Locate the cell with the specified text and output its [X, Y] center coordinate. 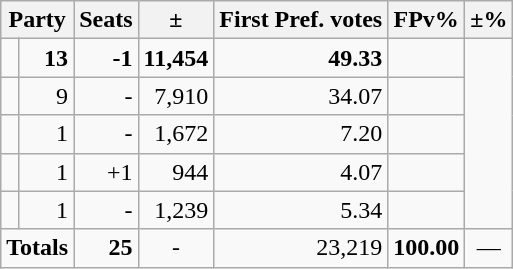
1,239 [176, 210]
Seats [106, 20]
1,672 [176, 134]
25 [106, 248]
23,219 [301, 248]
+1 [106, 172]
First Pref. votes [301, 20]
5.34 [301, 210]
13 [46, 58]
-1 [106, 58]
Party [38, 20]
100.00 [426, 248]
±% [489, 20]
49.33 [301, 58]
9 [46, 96]
944 [176, 172]
34.07 [301, 96]
Totals [38, 248]
FPv% [426, 20]
— [489, 248]
7,910 [176, 96]
11,454 [176, 58]
7.20 [301, 134]
± [176, 20]
4.07 [301, 172]
